For the text-containing cell, return its midpoint in [x, y] coordinate format. 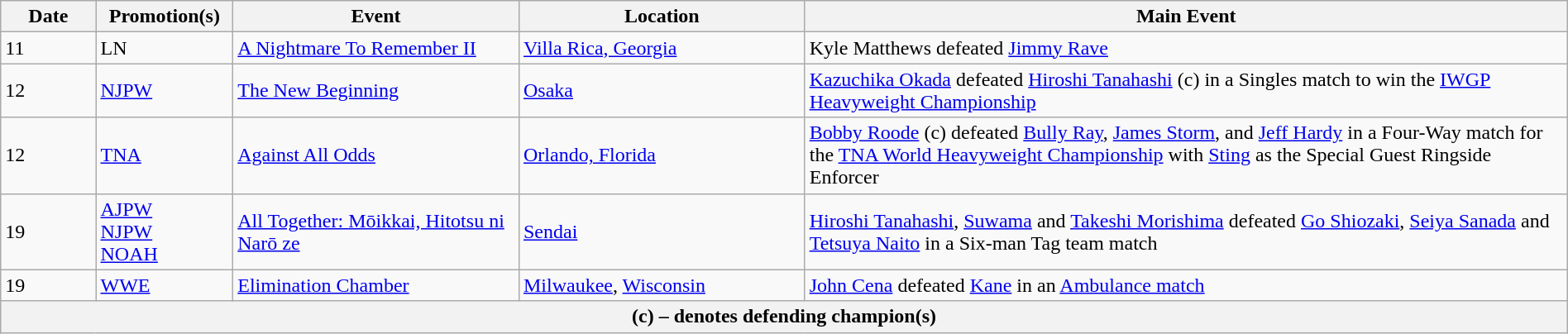
Hiroshi Tanahashi, Suwama and Takeshi Morishima defeated Go Shiozaki, Seiya Sanada and Tetsuya Naito in a Six-man Tag team match [1186, 231]
11 [48, 48]
Promotion(s) [165, 17]
WWE [165, 285]
Orlando, Florida [662, 155]
Against All Odds [376, 155]
Date [48, 17]
(c) – denotes defending champion(s) [784, 317]
NJPW [165, 91]
Kyle Matthews defeated Jimmy Rave [1186, 48]
Sendai [662, 231]
The New Beginning [376, 91]
Main Event [1186, 17]
Villa Rica, Georgia [662, 48]
John Cena defeated Kane in an Ambulance match [1186, 285]
Kazuchika Okada defeated Hiroshi Tanahashi (c) in a Singles match to win the IWGP Heavyweight Championship [1186, 91]
Location [662, 17]
Elimination Chamber [376, 285]
LN [165, 48]
Milwaukee, Wisconsin [662, 285]
Event [376, 17]
Osaka [662, 91]
TNA [165, 155]
All Together: Mōikkai, Hitotsu ni Narō ze [376, 231]
A Nightmare To Remember II [376, 48]
AJPW NJPW NOAH [165, 231]
